Capture the cell that displays the provided text and extract its (x, y) central coordinate. 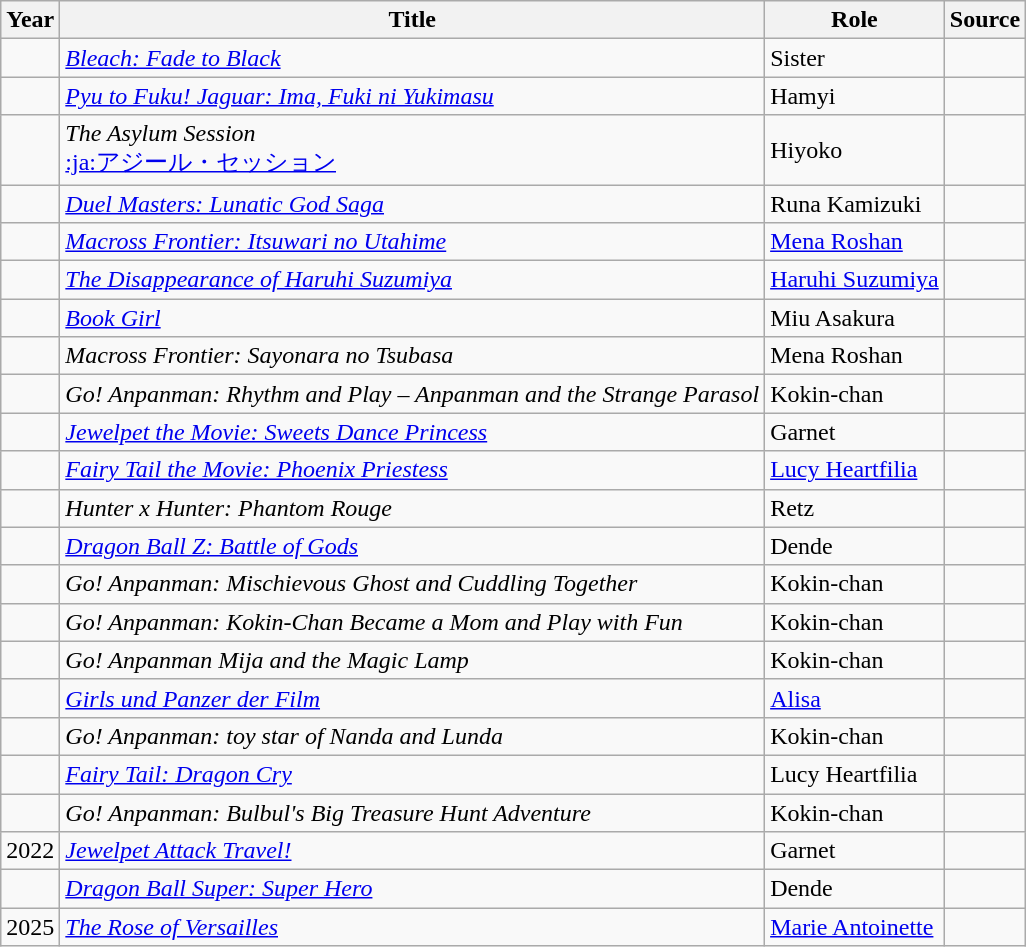
Dragon Ball Super: Super Hero (412, 889)
Fairy Tail: Dragon Cry (412, 774)
Marie Antoinette (855, 927)
Fairy Tail the Movie: Phoenix Priestess (412, 470)
Girls und Panzer der Film (412, 698)
Sister (855, 58)
Hiyoko (855, 150)
Alisa (855, 698)
The Disappearance of Haruhi Suzumiya (412, 280)
Go! Anpanman: Kokin-Chan Became a Mom and Play with Fun (412, 622)
Title (412, 20)
Dragon Ball Z: Battle of Gods (412, 546)
Haruhi Suzumiya (855, 280)
Macross Frontier: Itsuwari no Utahime (412, 242)
Duel Masters: Lunatic God Saga (412, 203)
Role (855, 20)
Macross Frontier: Sayonara no Tsubasa (412, 356)
Go! Anpanman: Rhythm and Play – Anpanman and the Strange Parasol (412, 394)
Miu Asakura (855, 318)
Retz (855, 508)
Hamyi (855, 96)
Source (984, 20)
The Rose of Versailles (412, 927)
Pyu to Fuku! Jaguar: Ima, Fuki ni Yukimasu (412, 96)
Hunter x Hunter: Phantom Rouge (412, 508)
Go! Anpanman Mija and the Magic Lamp (412, 660)
Bleach: Fade to Black (412, 58)
2025 (30, 927)
Year (30, 20)
Book Girl (412, 318)
Runa Kamizuki (855, 203)
Go! Anpanman: Mischievous Ghost and Cuddling Together (412, 584)
The Asylum Session:ja:アジール・セッション (412, 150)
2022 (30, 851)
Go! Anpanman: Bulbul's Big Treasure Hunt Adventure (412, 813)
Jewelpet Attack Travel! (412, 851)
Jewelpet the Movie: Sweets Dance Princess (412, 432)
Go! Anpanman: toy star of Nanda and Lunda (412, 736)
